From the cell containing the given text, extract its center point as [x, y] coordinate. 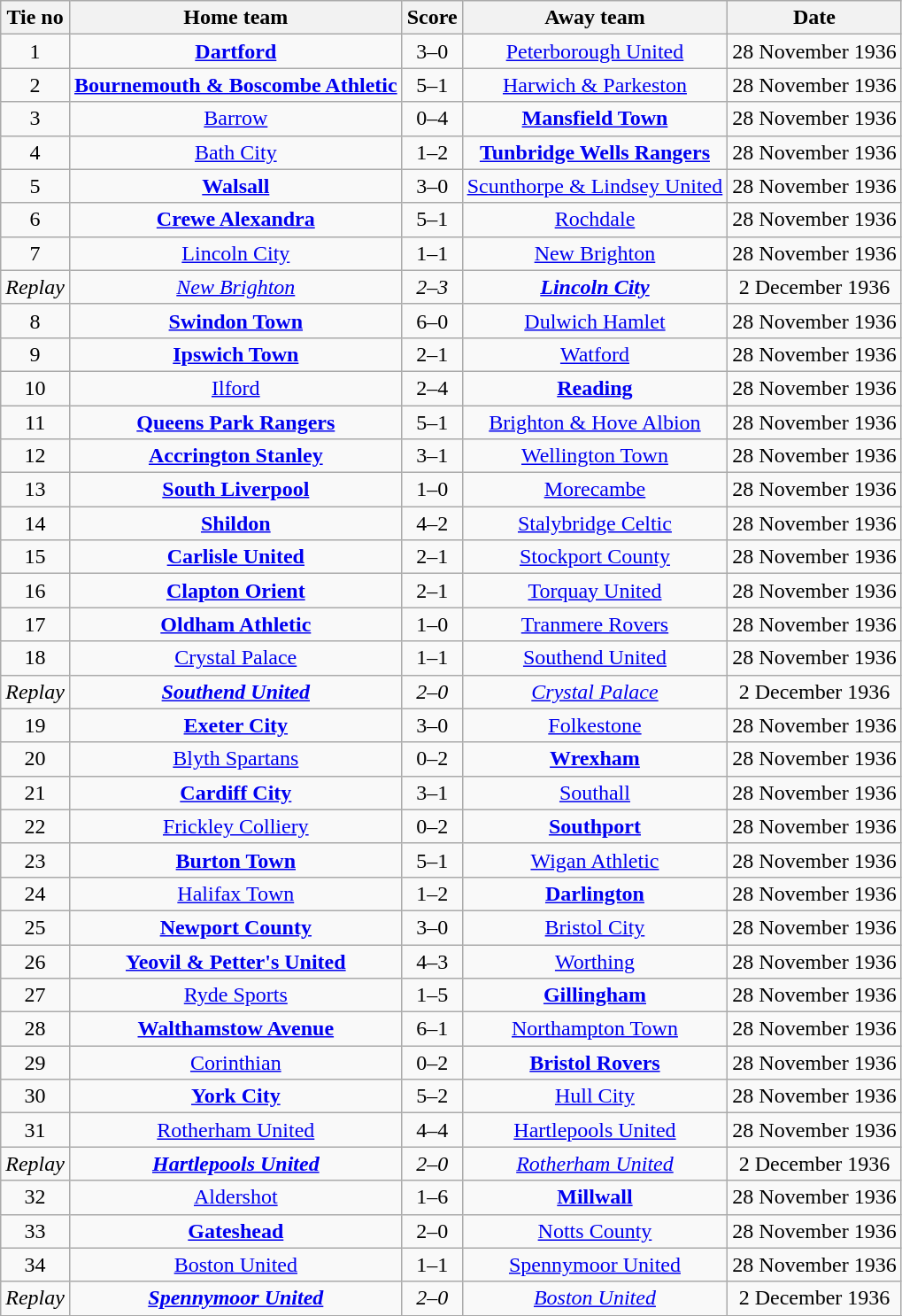
2 [35, 85]
Corinthian [235, 1063]
Bristol City [595, 927]
Tunbridge Wells Rangers [595, 152]
Home team [235, 18]
Reading [595, 388]
Crewe Alexandra [235, 220]
Frickley Colliery [235, 826]
Newport County [235, 927]
21 [35, 793]
20 [35, 759]
Exeter City [235, 725]
Folkestone [595, 725]
Ryde Sports [235, 995]
Halifax Town [235, 894]
Yeovil & Petter's United [235, 961]
6–0 [432, 321]
10 [35, 388]
29 [35, 1063]
Tie no [35, 18]
4–2 [432, 523]
25 [35, 927]
Peterborough United [595, 51]
Walsall [235, 186]
11 [35, 422]
12 [35, 456]
4–3 [432, 961]
Gateshead [235, 1231]
7 [35, 253]
Shildon [235, 523]
Swindon Town [235, 321]
16 [35, 591]
34 [35, 1265]
Clapton Orient [235, 591]
Stockport County [595, 557]
2–3 [432, 287]
Ilford [235, 388]
Dartford [235, 51]
Mansfield Town [595, 119]
Torquay United [595, 591]
Harwich & Parkeston [595, 85]
Barrow [235, 119]
30 [35, 1096]
5–2 [432, 1096]
Morecambe [595, 490]
Away team [595, 18]
Southport [595, 826]
24 [35, 894]
Blyth Spartans [235, 759]
Bristol Rovers [595, 1063]
31 [35, 1130]
Watford [595, 354]
32 [35, 1197]
4–4 [432, 1130]
Date [814, 18]
Carlisle United [235, 557]
York City [235, 1096]
14 [35, 523]
Tranmere Rovers [595, 624]
26 [35, 961]
9 [35, 354]
8 [35, 321]
Oldham Athletic [235, 624]
Wrexham [595, 759]
6–1 [432, 1029]
19 [35, 725]
Accrington Stanley [235, 456]
1 [35, 51]
0–4 [432, 119]
5 [35, 186]
17 [35, 624]
1–5 [432, 995]
Aldershot [235, 1197]
3 [35, 119]
Stalybridge Celtic [595, 523]
Brighton & Hove Albion [595, 422]
Wigan Athletic [595, 860]
Walthamstow Avenue [235, 1029]
Cardiff City [235, 793]
Queens Park Rangers [235, 422]
Bournemouth & Boscombe Athletic [235, 85]
22 [35, 826]
4 [35, 152]
28 [35, 1029]
15 [35, 557]
Worthing [595, 961]
1–6 [432, 1197]
Southall [595, 793]
Score [432, 18]
Rochdale [595, 220]
23 [35, 860]
13 [35, 490]
Bath City [235, 152]
Burton Town [235, 860]
Dulwich Hamlet [595, 321]
Hull City [595, 1096]
18 [35, 658]
27 [35, 995]
6 [35, 220]
South Liverpool [235, 490]
Notts County [595, 1231]
Wellington Town [595, 456]
Gillingham [595, 995]
Ipswich Town [235, 354]
Northampton Town [595, 1029]
Scunthorpe & Lindsey United [595, 186]
Darlington [595, 894]
Millwall [595, 1197]
33 [35, 1231]
2–4 [432, 388]
